Capture the cell that displays the provided text and extract its [X, Y] central coordinate. 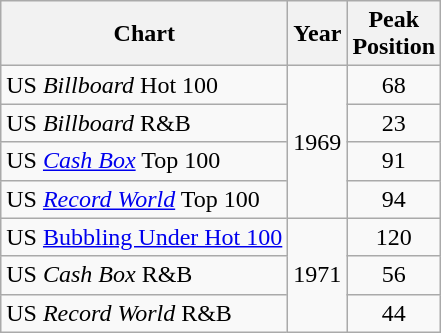
94 [394, 199]
PeakPosition [394, 34]
91 [394, 161]
US Bubbling Under Hot 100 [144, 237]
Chart [144, 34]
44 [394, 313]
US Record World R&B [144, 313]
US Cash Box Top 100 [144, 161]
1971 [318, 275]
1969 [318, 142]
120 [394, 237]
Year [318, 34]
US Cash Box R&B [144, 275]
23 [394, 123]
US Record World Top 100 [144, 199]
68 [394, 85]
US Billboard R&B [144, 123]
US Billboard Hot 100 [144, 85]
56 [394, 275]
